Extract the [x, y] coordinate from the center of the cell holding the provided text.  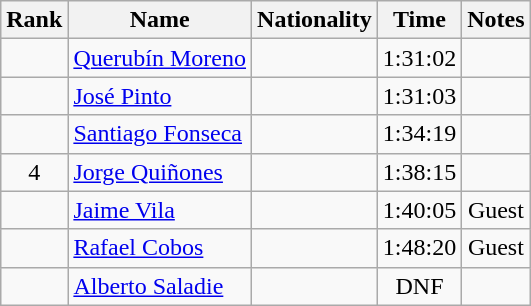
4 [34, 172]
DNF [419, 286]
Jorge Quiñones [160, 172]
Time [419, 20]
1:31:03 [419, 96]
1:31:02 [419, 58]
Santiago Fonseca [160, 134]
Jaime Vila [160, 210]
Name [160, 20]
Rafael Cobos [160, 248]
Alberto Saladie [160, 286]
Querubín Moreno [160, 58]
1:34:19 [419, 134]
1:38:15 [419, 172]
1:40:05 [419, 210]
1:48:20 [419, 248]
José Pinto [160, 96]
Rank [34, 20]
Notes [496, 20]
Nationality [315, 20]
